Locate the cell with the specified text and output its (X, Y) center coordinate. 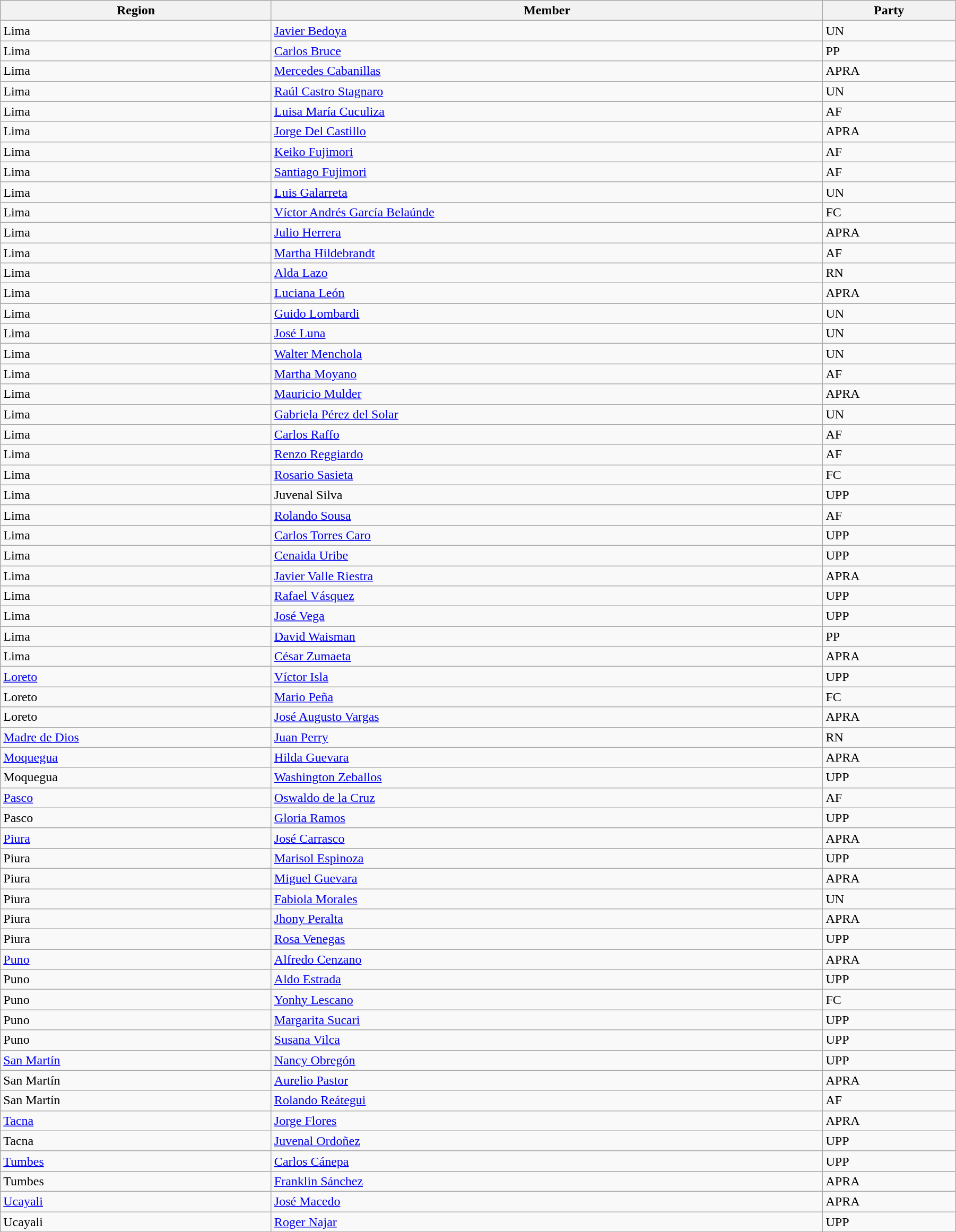
Franklin Sánchez (547, 1181)
Nancy Obregón (547, 1060)
Rolando Reátegui (547, 1100)
Juan Perry (547, 737)
Hilda Guevara (547, 757)
Alfredo Cenzano (547, 959)
Cenaida Uribe (547, 555)
Rosa Venegas (547, 939)
Miguel Guevara (547, 878)
Party (889, 11)
Yonhy Lescano (547, 1000)
José Luna (547, 334)
Gabriela Pérez del Solar (547, 414)
Jorge Del Castillo (547, 132)
Jhony Peralta (547, 919)
Oswaldo de la Cruz (547, 798)
Mario Peña (547, 697)
César Zumaeta (547, 657)
Susana Vilca (547, 1040)
Juvenal Silva (547, 495)
Martha Hildebrandt (547, 253)
Javier Valle Riestra (547, 575)
Fabiola Morales (547, 899)
Guido Lombardi (547, 313)
Martha Moyano (547, 374)
Margarita Sucari (547, 1020)
Roger Najar (547, 1221)
Julio Herrera (547, 232)
Carlos Cánepa (547, 1161)
José Augusto Vargas (547, 717)
Rosario Sasieta (547, 475)
Rafael Vásquez (547, 596)
Carlos Raffo (547, 434)
Aurelio Pastor (547, 1080)
Víctor Andrés García Belaúnde (547, 212)
Carlos Torres Caro (547, 535)
Mercedes Cabanillas (547, 71)
Walter Menchola (547, 354)
Juvenal Ordoñez (547, 1141)
Madre de Dios (136, 737)
Carlos Bruce (547, 51)
Aldo Estrada (547, 980)
David Waisman (547, 636)
Rolando Sousa (547, 515)
Renzo Reggiardo (547, 455)
José Macedo (547, 1201)
Member (547, 11)
Raúl Castro Stagnaro (547, 91)
Marisol Espinoza (547, 858)
Luciana León (547, 293)
Region (136, 11)
Luis Galarreta (547, 192)
Víctor Isla (547, 677)
Gloria Ramos (547, 818)
Javier Bedoya (547, 31)
Luisa María Cuculiza (547, 111)
Alda Lazo (547, 273)
Mauricio Mulder (547, 394)
Jorge Flores (547, 1121)
Santiago Fujimori (547, 172)
José Carrasco (547, 838)
Keiko Fujimori (547, 152)
Washington Zeballos (547, 777)
José Vega (547, 616)
